From the cell containing the given text, extract its center point as [X, Y] coordinate. 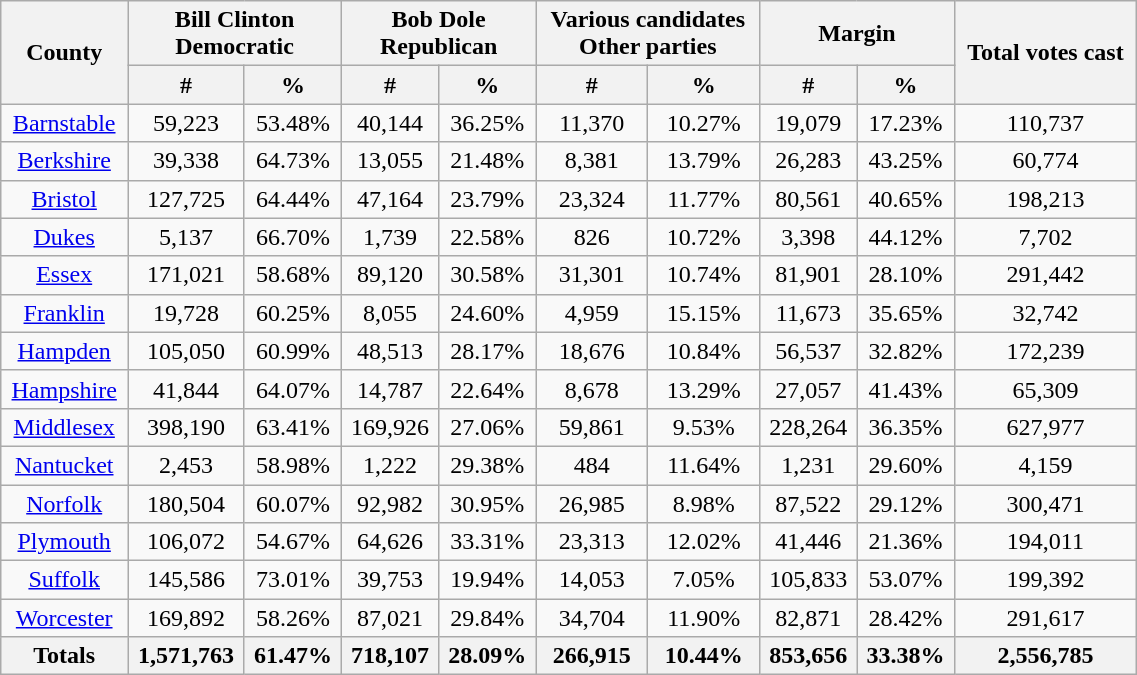
10.72% [704, 237]
Margin [857, 34]
41,446 [808, 542]
1,739 [390, 237]
106,072 [186, 542]
66.70% [292, 237]
19,079 [808, 123]
8,678 [592, 389]
47,164 [390, 199]
11.90% [704, 618]
80,561 [808, 199]
21.48% [488, 161]
31,301 [592, 275]
64,626 [390, 542]
8,055 [390, 313]
Various candidatesOther parties [648, 34]
Hampshire [64, 389]
29.38% [488, 465]
48,513 [390, 351]
7,702 [1046, 237]
398,190 [186, 427]
4,959 [592, 313]
22.64% [488, 389]
64.73% [292, 161]
8,381 [592, 161]
58.68% [292, 275]
19.94% [488, 580]
58.26% [292, 618]
60.07% [292, 503]
39,753 [390, 580]
82,871 [808, 618]
43.25% [906, 161]
60,774 [1046, 161]
27.06% [488, 427]
13.29% [704, 389]
12.02% [704, 542]
23,324 [592, 199]
33.38% [906, 656]
24.60% [488, 313]
15.15% [704, 313]
2,453 [186, 465]
Worcester [64, 618]
63.41% [292, 427]
60.99% [292, 351]
11,370 [592, 123]
92,982 [390, 503]
13.79% [704, 161]
627,977 [1046, 427]
169,892 [186, 618]
Essex [64, 275]
28.09% [488, 656]
13,055 [390, 161]
7.05% [704, 580]
291,442 [1046, 275]
Bristol [64, 199]
County [64, 52]
Barnstable [64, 123]
53.48% [292, 123]
23.79% [488, 199]
30.58% [488, 275]
60.25% [292, 313]
36.35% [906, 427]
Plymouth [64, 542]
105,050 [186, 351]
Dukes [64, 237]
853,656 [808, 656]
Bob DoleRepublican [438, 34]
2,556,785 [1046, 656]
32.82% [906, 351]
Nantucket [64, 465]
64.07% [292, 389]
10.27% [704, 123]
194,011 [1046, 542]
39,338 [186, 161]
826 [592, 237]
61.47% [292, 656]
27,057 [808, 389]
11,673 [808, 313]
87,522 [808, 503]
1,231 [808, 465]
18,676 [592, 351]
40,144 [390, 123]
228,264 [808, 427]
32,742 [1046, 313]
29.60% [906, 465]
8.98% [704, 503]
17.23% [906, 123]
180,504 [186, 503]
4,159 [1046, 465]
29.84% [488, 618]
41.43% [906, 389]
10.84% [704, 351]
89,120 [390, 275]
10.44% [704, 656]
59,223 [186, 123]
Hampden [64, 351]
58.98% [292, 465]
36.25% [488, 123]
199,392 [1046, 580]
Bill ClintonDemocratic [235, 34]
22.58% [488, 237]
64.44% [292, 199]
9.53% [704, 427]
484 [592, 465]
172,239 [1046, 351]
171,021 [186, 275]
35.65% [906, 313]
28.10% [906, 275]
81,901 [808, 275]
Berkshire [64, 161]
14,053 [592, 580]
54.67% [292, 542]
11.77% [704, 199]
Total votes cast [1046, 52]
28.17% [488, 351]
29.12% [906, 503]
26,283 [808, 161]
300,471 [1046, 503]
34,704 [592, 618]
87,021 [390, 618]
Norfolk [64, 503]
266,915 [592, 656]
Franklin [64, 313]
1,571,763 [186, 656]
110,737 [1046, 123]
Middlesex [64, 427]
291,617 [1046, 618]
28.42% [906, 618]
718,107 [390, 656]
127,725 [186, 199]
56,537 [808, 351]
1,222 [390, 465]
23,313 [592, 542]
73.01% [292, 580]
41,844 [186, 389]
5,137 [186, 237]
3,398 [808, 237]
198,213 [1046, 199]
26,985 [592, 503]
11.64% [704, 465]
44.12% [906, 237]
Totals [64, 656]
40.65% [906, 199]
59,861 [592, 427]
21.36% [906, 542]
33.31% [488, 542]
19,728 [186, 313]
169,926 [390, 427]
65,309 [1046, 389]
105,833 [808, 580]
145,586 [186, 580]
10.74% [704, 275]
14,787 [390, 389]
30.95% [488, 503]
Suffolk [64, 580]
53.07% [906, 580]
